Identify which cell holds the provided text, then report its [X, Y] central coordinate. 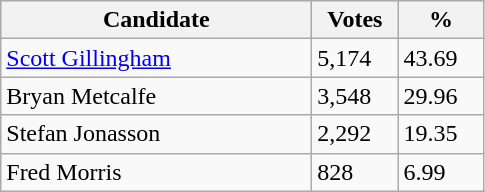
29.96 [441, 96]
6.99 [441, 172]
Bryan Metcalfe [156, 96]
Votes [355, 20]
Fred Morris [156, 172]
2,292 [355, 134]
5,174 [355, 58]
% [441, 20]
3,548 [355, 96]
Candidate [156, 20]
43.69 [441, 58]
828 [355, 172]
Stefan Jonasson [156, 134]
19.35 [441, 134]
Scott Gillingham [156, 58]
